Identify which cell holds the provided text, then report its (X, Y) central coordinate. 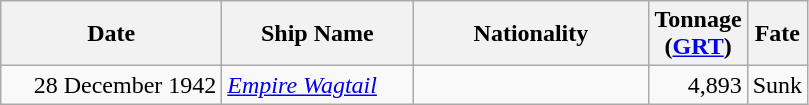
28 December 1942 (112, 85)
Ship Name (318, 34)
Fate (777, 34)
Date (112, 34)
4,893 (698, 85)
Sunk (777, 85)
Nationality (531, 34)
Empire Wagtail (318, 85)
Tonnage (GRT) (698, 34)
